For the text-containing cell, return its midpoint in [X, Y] coordinate format. 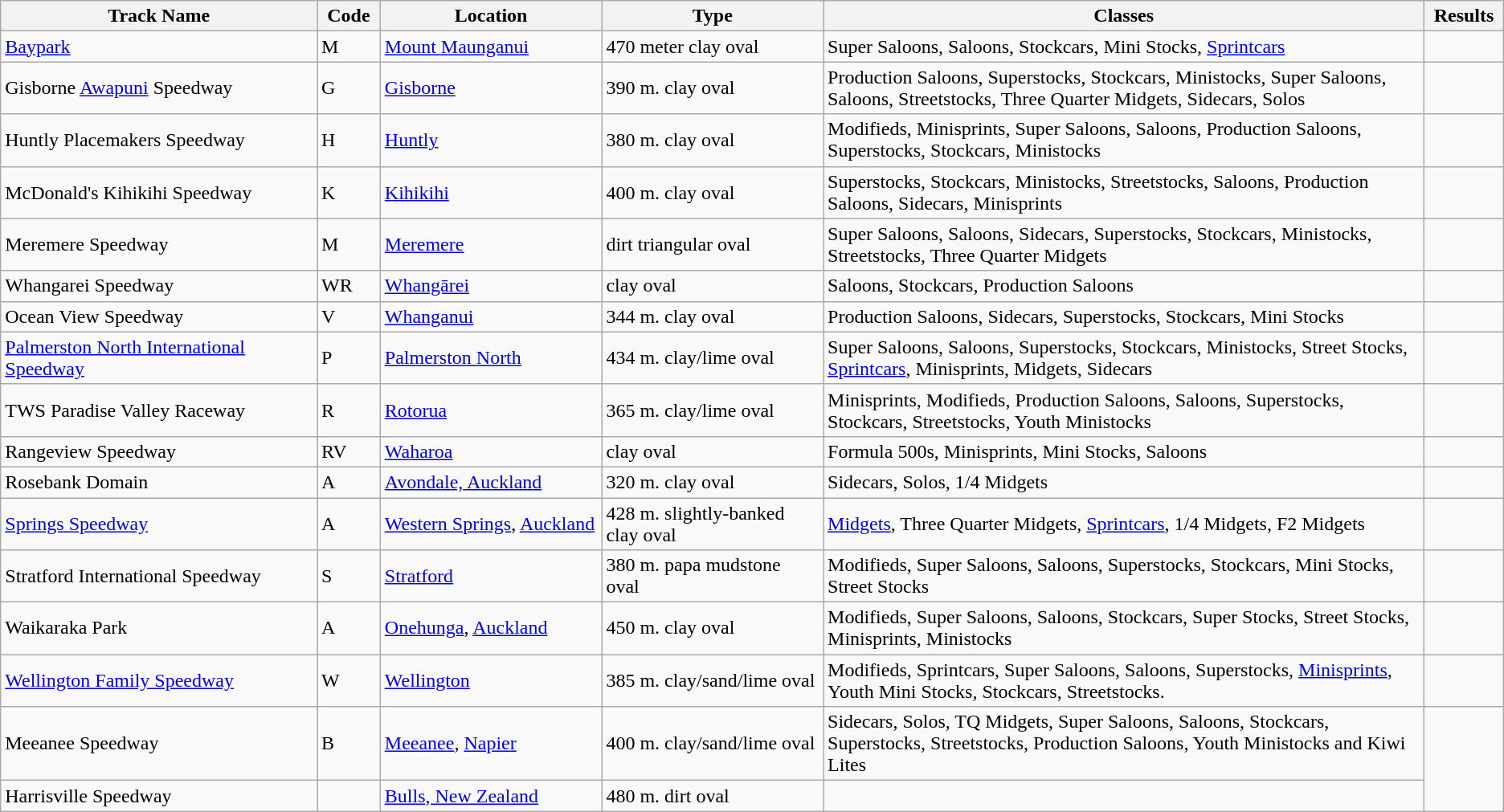
Rotorua [491, 410]
450 m. clay oval [713, 628]
Super Saloons, Saloons, Superstocks, Stockcars, Ministocks, Street Stocks, Sprintcars, Minisprints, Midgets, Sidecars [1124, 358]
Wellington [491, 681]
Huntly [491, 140]
Super Saloons, Saloons, Sidecars, Superstocks, Stockcars, Ministocks, Streetstocks, Three Quarter Midgets [1124, 244]
Meeanee, Napier [491, 744]
Gisborne Awapuni Speedway [159, 88]
Midgets, Three Quarter Midgets, Sprintcars, 1/4 Midgets, F2 Midgets [1124, 524]
V [349, 316]
480 m. dirt oval [713, 796]
dirt triangular oval [713, 244]
Saloons, Stockcars, Production Saloons [1124, 286]
W [349, 681]
380 m. papa mudstone oval [713, 577]
Mount Maunganui [491, 47]
Sidecars, Solos, 1/4 Midgets [1124, 482]
P [349, 358]
Type [713, 16]
Superstocks, Stockcars, Ministocks, Streetstocks, Saloons, Production Saloons, Sidecars, Minisprints [1124, 193]
Palmerston North International Speedway [159, 358]
Whangārei [491, 286]
Whanganui [491, 316]
B [349, 744]
Modifieds, Minisprints, Super Saloons, Saloons, Production Saloons, Superstocks, Stockcars, Ministocks [1124, 140]
WR [349, 286]
Huntly Placemakers Speedway [159, 140]
Meremere Speedway [159, 244]
400 m. clay oval [713, 193]
K [349, 193]
Meremere [491, 244]
Code [349, 16]
Onehunga, Auckland [491, 628]
365 m. clay/lime oval [713, 410]
Palmerston North [491, 358]
380 m. clay oval [713, 140]
McDonald's Kihikihi Speedway [159, 193]
Results [1464, 16]
Gisborne [491, 88]
Sidecars, Solos, TQ Midgets, Super Saloons, Saloons, Stockcars, Superstocks, Streetstocks, Production Saloons, Youth Ministocks and Kiwi Lites [1124, 744]
Bulls, New Zealand [491, 796]
Formula 500s, Minisprints, Mini Stocks, Saloons [1124, 451]
Whangarei Speedway [159, 286]
S [349, 577]
Ocean View Speedway [159, 316]
Waharoa [491, 451]
Super Saloons, Saloons, Stockcars, Mini Stocks, Sprintcars [1124, 47]
Location [491, 16]
434 m. clay/lime oval [713, 358]
Kihikihi [491, 193]
Wellington Family Speedway [159, 681]
470 meter clay oval [713, 47]
Minisprints, Modifieds, Production Saloons, Saloons, Superstocks, Stockcars, Streetstocks, Youth Ministocks [1124, 410]
344 m. clay oval [713, 316]
R [349, 410]
Classes [1124, 16]
Western Springs, Auckland [491, 524]
428 m. slightly-banked clay oval [713, 524]
390 m. clay oval [713, 88]
TWS Paradise Valley Raceway [159, 410]
Avondale, Auckland [491, 482]
Track Name [159, 16]
Baypark [159, 47]
Modifieds, Super Saloons, Saloons, Superstocks, Stockcars, Mini Stocks, Street Stocks [1124, 577]
H [349, 140]
385 m. clay/sand/lime oval [713, 681]
Modifieds, Super Saloons, Saloons, Stockcars, Super Stocks, Street Stocks, Minisprints, Ministocks [1124, 628]
Springs Speedway [159, 524]
Rosebank Domain [159, 482]
Modifieds, Sprintcars, Super Saloons, Saloons, Superstocks, Minisprints, Youth Mini Stocks, Stockcars, Streetstocks. [1124, 681]
Production Saloons, Superstocks, Stockcars, Ministocks, Super Saloons, Saloons, Streetstocks, Three Quarter Midgets, Sidecars, Solos [1124, 88]
400 m. clay/sand/lime oval [713, 744]
Rangeview Speedway [159, 451]
Harrisville Speedway [159, 796]
Waikaraka Park [159, 628]
G [349, 88]
320 m. clay oval [713, 482]
Stratford International Speedway [159, 577]
Meeanee Speedway [159, 744]
Stratford [491, 577]
RV [349, 451]
Production Saloons, Sidecars, Superstocks, Stockcars, Mini Stocks [1124, 316]
